Return [X, Y] of the center of cell containing provided text 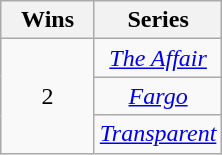
2 [48, 96]
Transparent [158, 134]
Fargo [158, 96]
Wins [48, 20]
Series [158, 20]
The Affair [158, 58]
